Find where the given text appears and provide that cell's center as [x, y] coordinate. 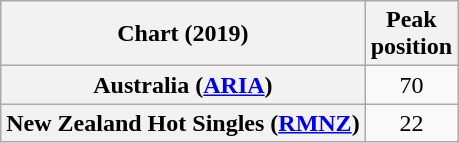
Peakposition [411, 34]
New Zealand Hot Singles (RMNZ) [183, 123]
Australia (ARIA) [183, 85]
70 [411, 85]
Chart (2019) [183, 34]
22 [411, 123]
